Find where the given text appears and provide that cell's center as [x, y] coordinate. 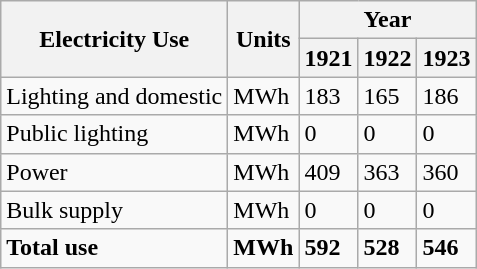
Year [388, 20]
165 [388, 96]
363 [388, 172]
Power [114, 172]
Bulk supply [114, 210]
Electricity Use [114, 39]
Units [264, 39]
186 [446, 96]
1923 [446, 58]
409 [328, 172]
Lighting and domestic [114, 96]
1922 [388, 58]
183 [328, 96]
Public lighting [114, 134]
546 [446, 248]
Total use [114, 248]
1921 [328, 58]
528 [388, 248]
592 [328, 248]
360 [446, 172]
